Return [X, Y] of the center of cell containing provided text 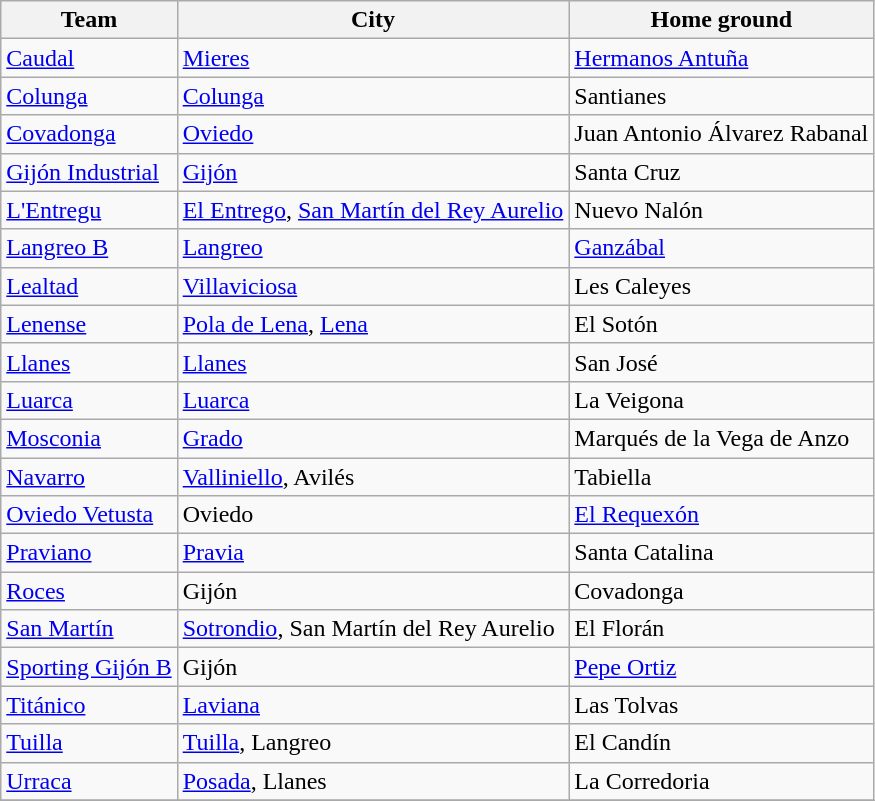
Mieres [373, 58]
Pepe Ortiz [722, 667]
Langreo B [89, 248]
Oviedo Vetusta [89, 515]
Team [89, 20]
San José [722, 362]
El Sotón [722, 324]
Caudal [89, 58]
Las Tolvas [722, 705]
Santianes [722, 96]
Mosconia [89, 438]
Valliniello, Avilés [373, 477]
Juan Antonio Álvarez Rabanal [722, 134]
La Veigona [722, 400]
Santa Catalina [722, 553]
Praviano [89, 553]
Pola de Lena, Lena [373, 324]
Lealtad [89, 286]
Titánico [89, 705]
City [373, 20]
Tuilla [89, 743]
Pravia [373, 553]
Santa Cruz [722, 172]
Nuevo Nalón [722, 210]
Ganzábal [722, 248]
Lenense [89, 324]
Hermanos Antuña [722, 58]
Tabiella [722, 477]
Langreo [373, 248]
Sotrondio, San Martín del Rey Aurelio [373, 629]
Tuilla, Langreo [373, 743]
Grado [373, 438]
El Candín [722, 743]
El Entrego, San Martín del Rey Aurelio [373, 210]
El Requexón [722, 515]
L'Entregu [89, 210]
Villaviciosa [373, 286]
La Corredoria [722, 781]
Laviana [373, 705]
Navarro [89, 477]
Home ground [722, 20]
El Florán [722, 629]
Roces [89, 591]
Gijón Industrial [89, 172]
Urraca [89, 781]
Posada, Llanes [373, 781]
Marqués de la Vega de Anzo [722, 438]
Sporting Gijón B [89, 667]
Les Caleyes [722, 286]
San Martín [89, 629]
